Detect which cell encompasses the target text, then output its (x, y) center coordinate. 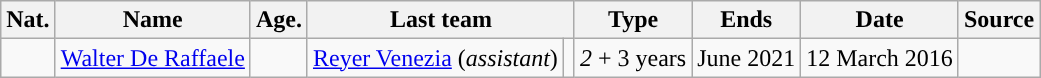
Source (998, 20)
Ends (746, 20)
2 + 3 years (632, 58)
Name (152, 20)
Nat. (28, 20)
Last team (440, 20)
Age. (278, 20)
Reyer Venezia (assistant) (435, 58)
Walter De Raffaele (152, 58)
Date (880, 20)
Type (632, 20)
June 2021 (746, 58)
12 March 2016 (880, 58)
